From the cell containing the given text, extract its center point as (x, y) coordinate. 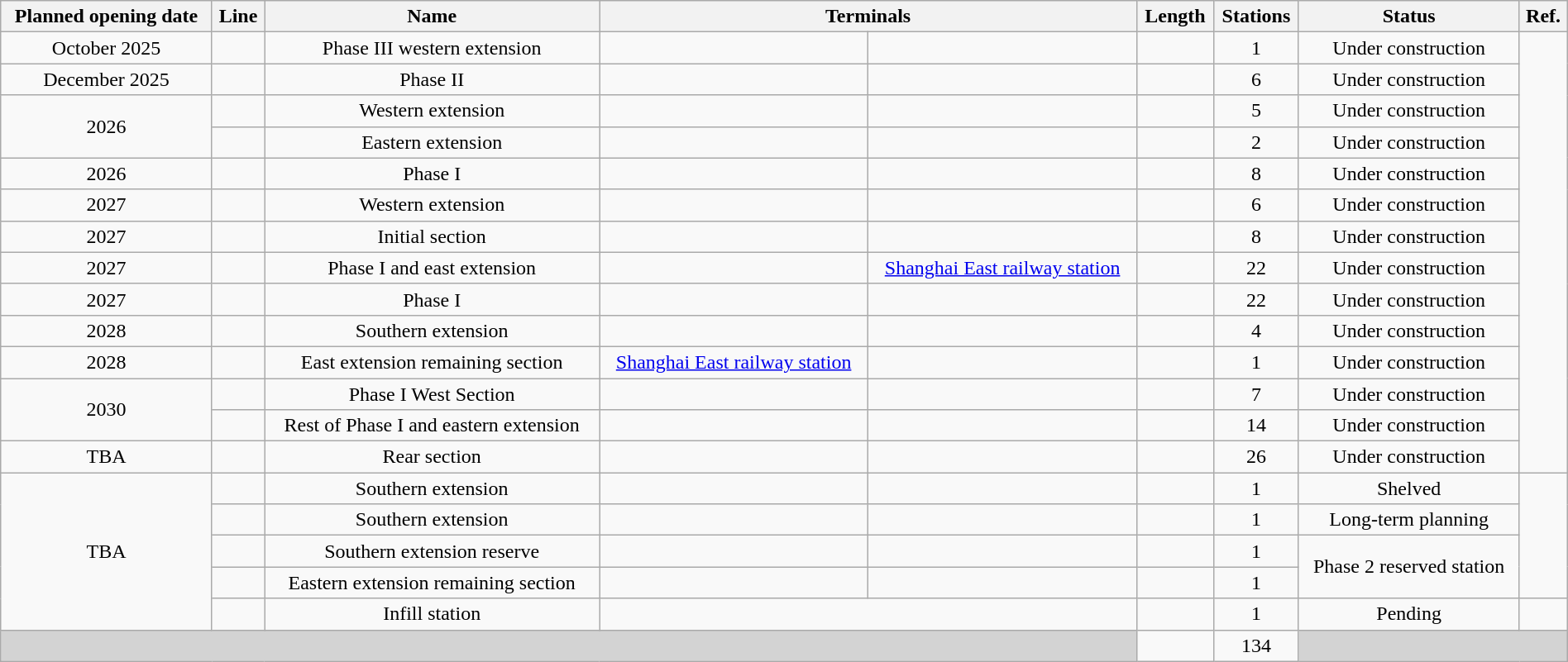
26 (1255, 457)
Ref. (1543, 17)
134 (1255, 645)
Phase I West Section (432, 394)
Southern extension reserve (432, 551)
Phase II (432, 79)
4 (1255, 331)
5 (1255, 111)
Stations (1255, 17)
Terminals (868, 17)
Phase I and east extension (432, 268)
Rear section (432, 457)
Name (432, 17)
East extension remaining section (432, 362)
Infill station (432, 614)
Planned opening date (107, 17)
2030 (107, 410)
Long-term planning (1408, 520)
December 2025 (107, 79)
Length (1176, 17)
Phase 2 reserved station (1408, 567)
Initial section (432, 236)
Shelved (1408, 488)
Line (238, 17)
Pending (1408, 614)
14 (1255, 426)
Phase III western extension (432, 48)
October 2025 (107, 48)
2 (1255, 142)
7 (1255, 394)
Eastern extension remaining section (432, 583)
Rest of Phase I and eastern extension (432, 426)
Status (1408, 17)
Eastern extension (432, 142)
